Locate the cell with the specified text and output its [x, y] center coordinate. 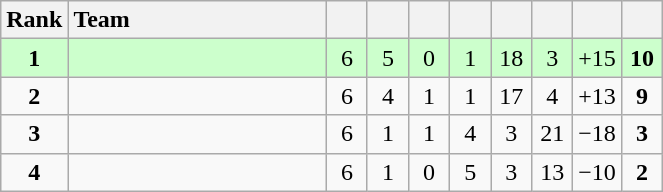
17 [512, 96]
13 [552, 172]
Rank [34, 20]
−18 [598, 134]
+15 [598, 58]
−10 [598, 172]
Team [198, 20]
10 [642, 58]
21 [552, 134]
9 [642, 96]
+13 [598, 96]
18 [512, 58]
